From the cell containing the given text, extract its center point as (x, y) coordinate. 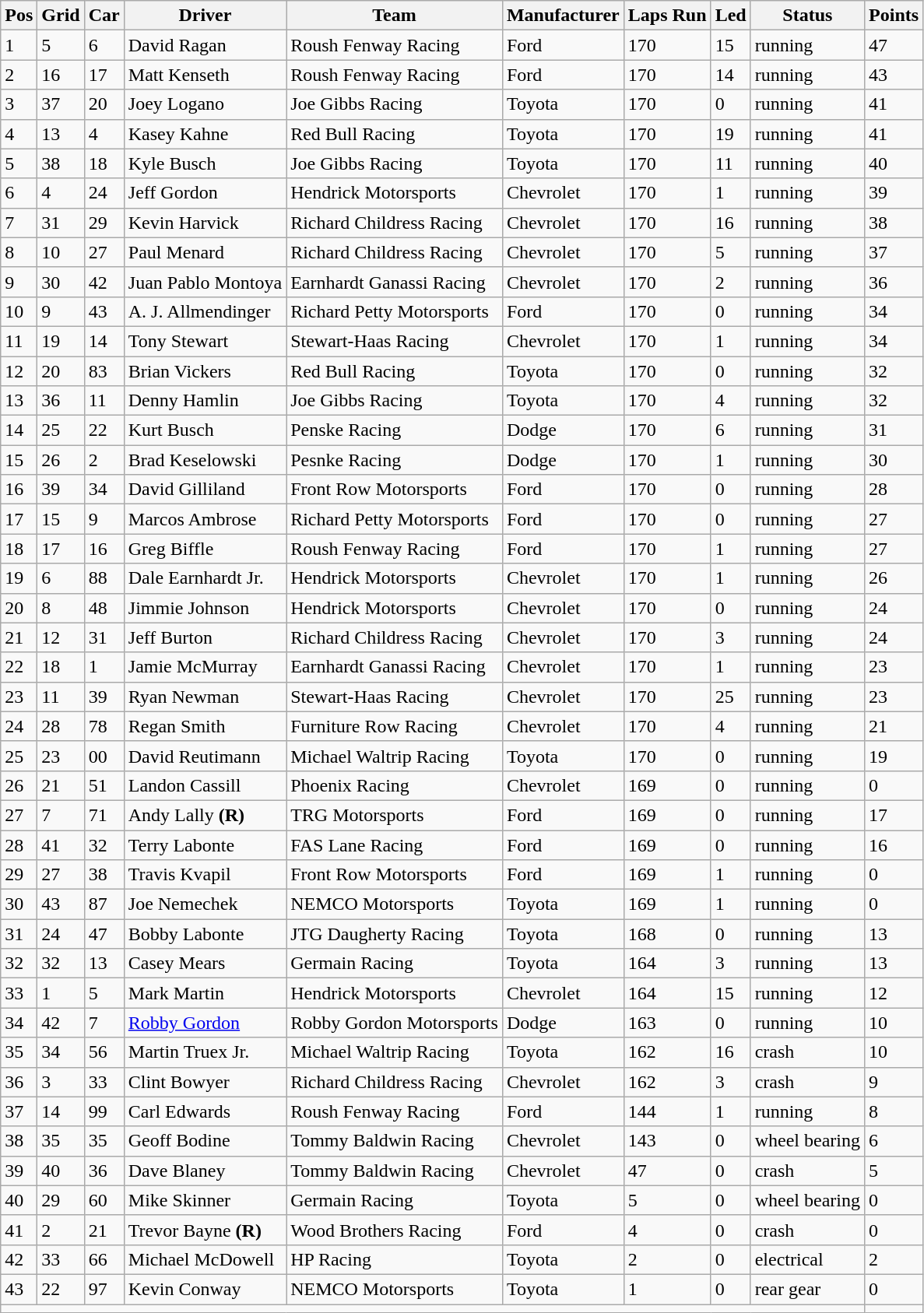
Led (730, 16)
88 (104, 578)
Denny Hamlin (205, 401)
Mike Skinner (205, 1200)
Juan Pablo Montoya (205, 282)
Robby Gordon Motorsports (395, 1023)
David Gilliland (205, 490)
HP Racing (395, 1259)
Robby Gordon (205, 1023)
Marcos Ambrose (205, 519)
Brian Vickers (205, 371)
Landon Cassill (205, 785)
Kasey Kahne (205, 134)
Greg Biffle (205, 549)
Tony Stewart (205, 341)
A. J. Allmendinger (205, 311)
Kevin Harvick (205, 223)
Dale Earnhardt Jr. (205, 578)
Jeff Gordon (205, 193)
168 (667, 934)
Joe Nemechek (205, 904)
Matt Kenseth (205, 75)
Grid (61, 16)
Dave Blaney (205, 1171)
Geoff Bodine (205, 1141)
Michael McDowell (205, 1259)
51 (104, 785)
David Ragan (205, 45)
Trevor Bayne (R) (205, 1230)
Team (395, 16)
Status (807, 16)
electrical (807, 1259)
Clint Bowyer (205, 1082)
71 (104, 815)
Terry Labonte (205, 844)
Carl Edwards (205, 1111)
Regan Smith (205, 726)
66 (104, 1259)
Kyle Busch (205, 163)
Jimmie Johnson (205, 608)
Wood Brothers Racing (395, 1230)
Brad Keselowski (205, 460)
TRG Motorsports (395, 815)
Martin Truex Jr. (205, 1052)
Furniture Row Racing (395, 726)
Penske Racing (395, 430)
Kurt Busch (205, 430)
78 (104, 726)
Kevin Conway (205, 1289)
87 (104, 904)
Laps Run (667, 16)
00 (104, 756)
56 (104, 1052)
99 (104, 1111)
Pesnke Racing (395, 460)
David Reutimann (205, 756)
Travis Kvapil (205, 875)
Phoenix Racing (395, 785)
Casey Mears (205, 964)
Joey Logano (205, 104)
163 (667, 1023)
Paul Menard (205, 252)
48 (104, 608)
JTG Daugherty Racing (395, 934)
Andy Lally (R) (205, 815)
143 (667, 1141)
Ryan Newman (205, 697)
83 (104, 371)
Bobby Labonte (205, 934)
97 (104, 1289)
Points (894, 16)
144 (667, 1111)
rear gear (807, 1289)
60 (104, 1200)
Pos (19, 16)
Car (104, 16)
Jamie McMurray (205, 667)
FAS Lane Racing (395, 844)
Driver (205, 16)
Mark Martin (205, 993)
Jeff Burton (205, 637)
Manufacturer (563, 16)
